Pinpoint the cell where the given text exists, returning its [x, y] midpoint coordinate. 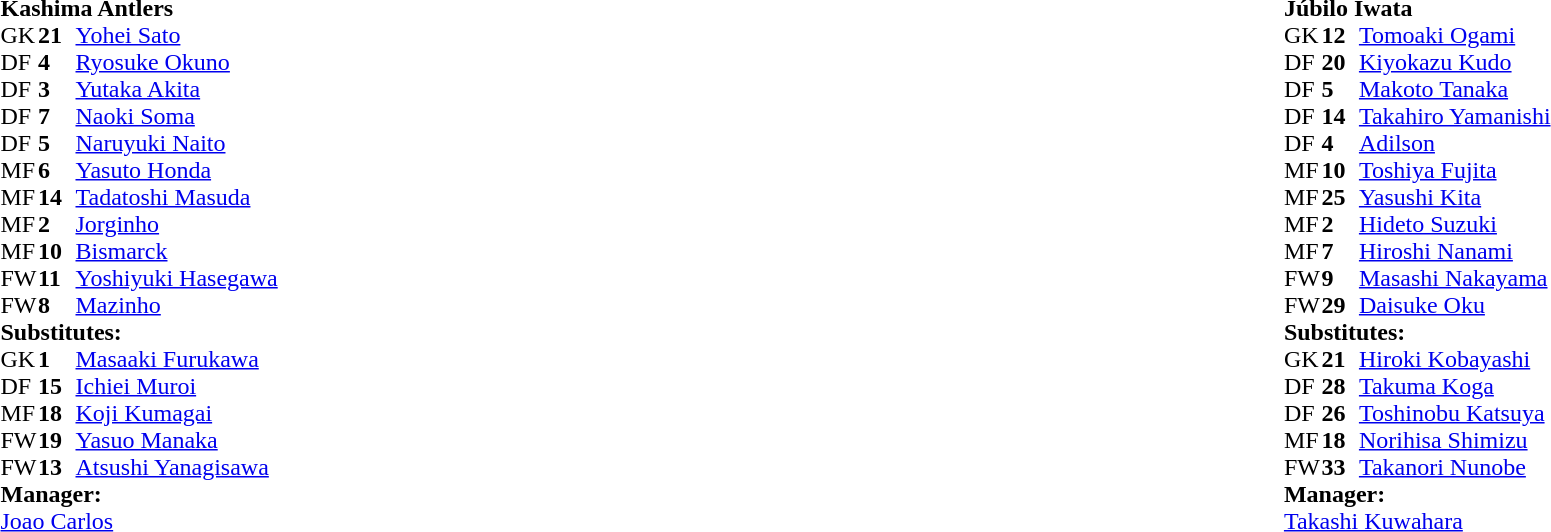
Ryosuke Okuno [177, 62]
Toshiya Fujita [1455, 170]
Yutaka Akita [177, 90]
Takuma Koga [1455, 386]
Masashi Nakayama [1455, 278]
11 [57, 278]
Yasushi Kita [1455, 198]
Yoshiyuki Hasegawa [177, 278]
Yasuo Manaka [177, 440]
Adilson [1455, 144]
1 [57, 360]
Yasuto Honda [177, 170]
13 [57, 468]
20 [1340, 62]
15 [57, 386]
6 [57, 170]
Tadatoshi Masuda [177, 198]
28 [1340, 386]
Yohei Sato [177, 36]
Naruyuki Naito [177, 144]
Daisuke Oku [1455, 306]
Naoki Soma [177, 116]
19 [57, 440]
29 [1340, 306]
Takanori Nunobe [1455, 468]
25 [1340, 198]
Bismarck [177, 252]
26 [1340, 414]
Mazinho [177, 306]
Toshinobu Katsuya [1455, 414]
Hideto Suzuki [1455, 224]
Kiyokazu Kudo [1455, 62]
Norihisa Shimizu [1455, 440]
Atsushi Yanagisawa [177, 468]
33 [1340, 468]
Makoto Tanaka [1455, 90]
Tomoaki Ogami [1455, 36]
Masaaki Furukawa [177, 360]
Jorginho [177, 224]
9 [1340, 278]
Takahiro Yamanishi [1455, 116]
3 [57, 90]
12 [1340, 36]
Hiroshi Nanami [1455, 252]
Koji Kumagai [177, 414]
8 [57, 306]
Hiroki Kobayashi [1455, 360]
Ichiei Muroi [177, 386]
